Identify which cell holds the provided text, then report its (X, Y) central coordinate. 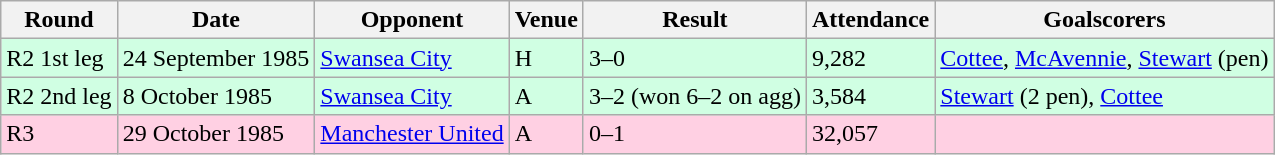
Venue (546, 20)
29 October 1985 (216, 134)
Manchester United (412, 134)
Date (216, 20)
Cottee, McAvennie, Stewart (pen) (1104, 58)
3,584 (870, 96)
Goalscorers (1104, 20)
32,057 (870, 134)
3–2 (won 6–2 on agg) (694, 96)
24 September 1985 (216, 58)
0–1 (694, 134)
9,282 (870, 58)
R2 2nd leg (59, 96)
Attendance (870, 20)
Stewart (2 pen), Cottee (1104, 96)
H (546, 58)
Result (694, 20)
8 October 1985 (216, 96)
R2 1st leg (59, 58)
3–0 (694, 58)
Opponent (412, 20)
R3 (59, 134)
Round (59, 20)
